Locate the cell with the specified text and output its [x, y] center coordinate. 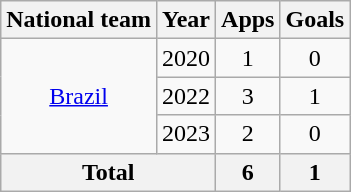
Year [186, 20]
Brazil [79, 96]
2020 [186, 58]
Goals [315, 20]
2 [248, 134]
3 [248, 96]
6 [248, 172]
Apps [248, 20]
National team [79, 20]
2022 [186, 96]
2023 [186, 134]
Total [108, 172]
